From the cell containing the given text, extract its center point as (X, Y) coordinate. 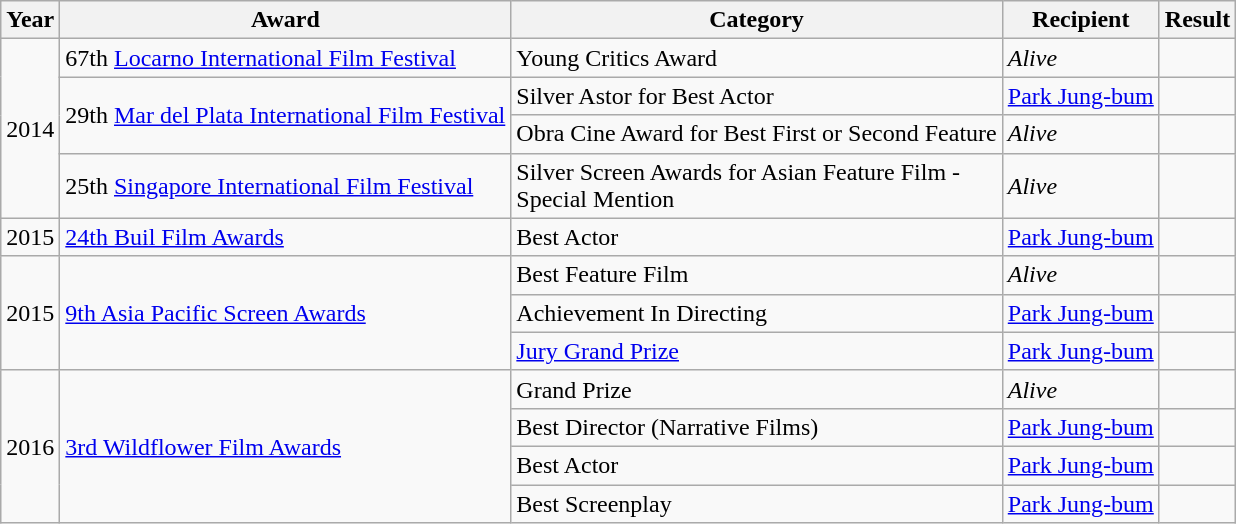
2014 (30, 128)
Silver Screen Awards for Asian Feature Film - Special Mention (756, 186)
Award (286, 20)
2016 (30, 446)
3rd Wildflower Film Awards (286, 446)
24th Buil Film Awards (286, 237)
Result (1197, 20)
Year (30, 20)
Achievement In Directing (756, 313)
Jury Grand Prize (756, 351)
67th Locarno International Film Festival (286, 58)
9th Asia Pacific Screen Awards (286, 313)
Grand Prize (756, 389)
Category (756, 20)
Young Critics Award (756, 58)
25th Singapore International Film Festival (286, 186)
Recipient (1080, 20)
29th Mar del Plata International Film Festival (286, 115)
Silver Astor for Best Actor (756, 96)
Obra Cine Award for Best First or Second Feature (756, 134)
Best Director (Narrative Films) (756, 427)
Best Feature Film (756, 275)
Best Screenplay (756, 503)
